Identify which cell holds the provided text, then report its (x, y) central coordinate. 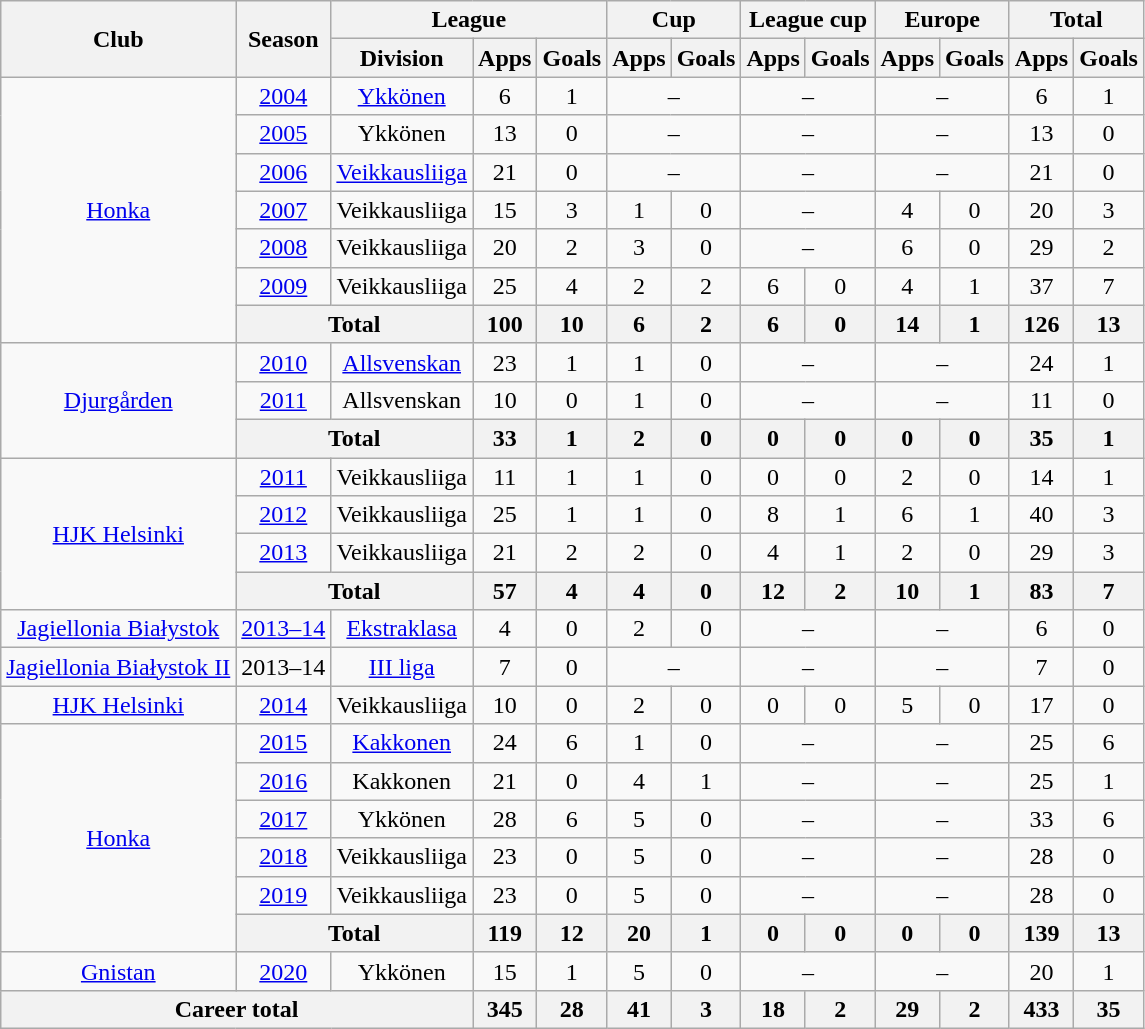
2017 (284, 819)
126 (1041, 324)
2014 (284, 705)
Division (402, 58)
2008 (284, 248)
League (469, 20)
2012 (284, 515)
Jagiellonia Białystok (118, 629)
2010 (284, 362)
83 (1041, 591)
2004 (284, 96)
40 (1041, 515)
8 (773, 515)
18 (773, 1009)
2020 (284, 971)
2016 (284, 781)
119 (505, 933)
Jagiellonia Białystok II (118, 667)
57 (505, 591)
100 (505, 324)
Ekstraklasa (402, 629)
2005 (284, 134)
2013 (284, 553)
Season (284, 39)
Career total (237, 1009)
2019 (284, 895)
2007 (284, 210)
Europe (942, 20)
Cup (674, 20)
37 (1041, 286)
League cup (808, 20)
2018 (284, 857)
345 (505, 1009)
2006 (284, 172)
41 (639, 1009)
Djurgården (118, 400)
17 (1041, 705)
433 (1041, 1009)
Gnistan (118, 971)
139 (1041, 933)
III liga (402, 667)
Club (118, 39)
2015 (284, 743)
2009 (284, 286)
